From the cell containing the given text, extract its center point as (x, y) coordinate. 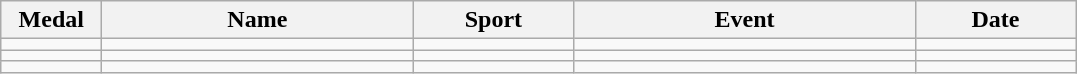
Medal (52, 20)
Event (744, 20)
Date (996, 20)
Name (258, 20)
Sport (494, 20)
